From the cell containing the given text, extract its center point as (x, y) coordinate. 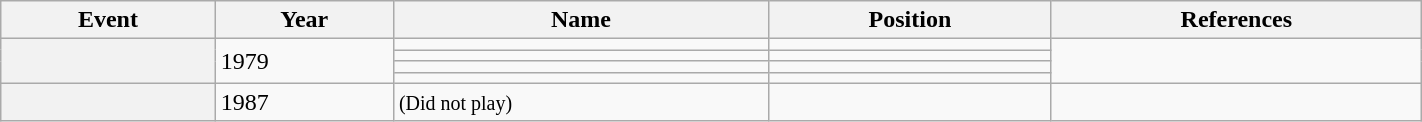
(Did not play) (580, 102)
1979 (304, 61)
Year (304, 20)
Name (580, 20)
References (1236, 20)
Event (108, 20)
Position (910, 20)
1987 (304, 102)
